Extract the [x, y] coordinate from the center of the cell holding the provided text.  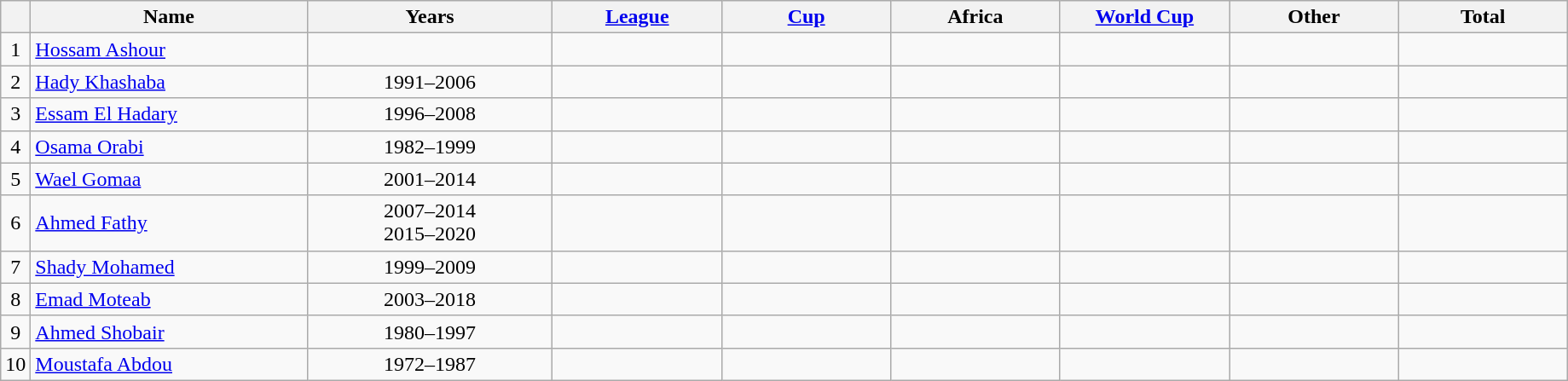
3 [15, 114]
2007–20142015–2020 [430, 223]
Shady Mohamed [169, 267]
Moustafa Abdou [169, 364]
4 [15, 147]
2 [15, 82]
Hady Khashaba [169, 82]
Hossam Ashour [169, 49]
9 [15, 332]
Emad Moteab [169, 299]
8 [15, 299]
Osama Orabi [169, 147]
1972–1987 [430, 364]
Name [169, 17]
2001–2014 [430, 179]
Ahmed Fathy [169, 223]
1 [15, 49]
League [638, 17]
Other [1314, 17]
1991–2006 [430, 82]
Wael Gomaa [169, 179]
Essam El Hadary [169, 114]
Total [1483, 17]
10 [15, 364]
6 [15, 223]
Africa [975, 17]
Cup [807, 17]
1999–2009 [430, 267]
Ahmed Shobair [169, 332]
1996–2008 [430, 114]
Years [430, 17]
7 [15, 267]
2003–2018 [430, 299]
1982–1999 [430, 147]
5 [15, 179]
World Cup [1144, 17]
1980–1997 [430, 332]
